Identify which cell holds the provided text, then report its [x, y] central coordinate. 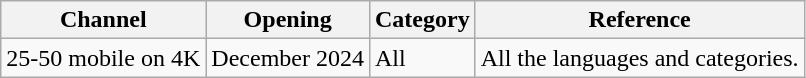
Channel [104, 20]
25-50 mobile on 4K [104, 58]
All the languages and categories. [640, 58]
Opening [288, 20]
Category [422, 20]
December 2024 [288, 58]
Reference [640, 20]
All [422, 58]
